For the text-containing cell, return its midpoint in [X, Y] coordinate format. 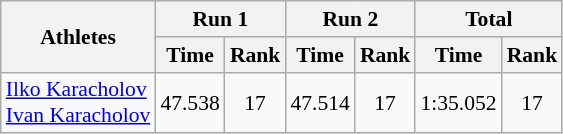
47.514 [320, 102]
Total [488, 19]
Athletes [78, 36]
47.538 [190, 102]
Run 2 [350, 19]
1:35.052 [458, 102]
Run 1 [220, 19]
Ilko KaracholovIvan Karacholov [78, 102]
